Extract the (x, y) coordinate from the center of the cell holding the provided text.  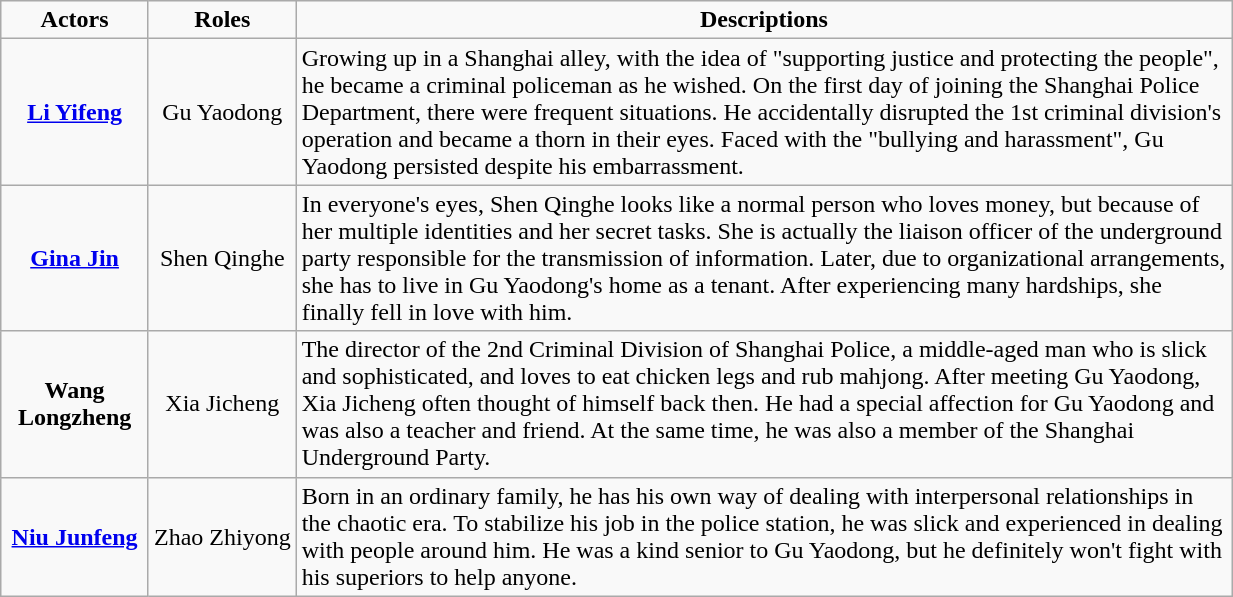
Li Yifeng (75, 112)
Wang Longzheng (75, 404)
Xia Jicheng (222, 404)
Niu Junfeng (75, 536)
Gu Yaodong (222, 112)
Descriptions (764, 20)
Actors (75, 20)
Gina Jin (75, 258)
Shen Qinghe (222, 258)
Zhao Zhiyong (222, 536)
Roles (222, 20)
